Return the (x, y) coordinate for the center point of the cell that contains the specified text.  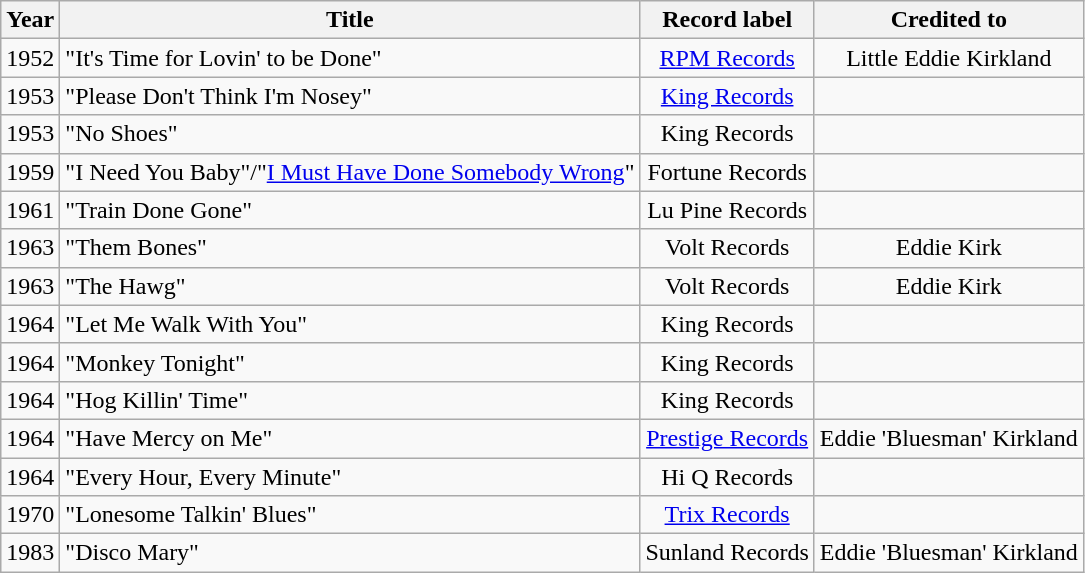
"The Hawg" (350, 286)
"Monkey Tonight" (350, 362)
"Have Mercy on Me" (350, 438)
"It's Time for Lovin' to be Done" (350, 58)
"Train Done Gone" (350, 210)
Sunland Records (727, 553)
"Let Me Walk With You" (350, 324)
"Please Don't Think I'm Nosey" (350, 96)
"Lonesome Talkin' Blues" (350, 515)
"I Need You Baby"/"I Must Have Done Somebody Wrong" (350, 172)
Record label (727, 20)
"Hog Killin' Time" (350, 400)
Year (30, 20)
"Them Bones" (350, 248)
Prestige Records (727, 438)
1983 (30, 553)
"Disco Mary" (350, 553)
Little Eddie Kirkland (948, 58)
Credited to (948, 20)
1961 (30, 210)
1970 (30, 515)
1952 (30, 58)
Fortune Records (727, 172)
Hi Q Records (727, 477)
RPM Records (727, 58)
"Every Hour, Every Minute" (350, 477)
Trix Records (727, 515)
1959 (30, 172)
Title (350, 20)
"No Shoes" (350, 134)
Lu Pine Records (727, 210)
